From the cell containing the given text, extract its center point as (X, Y) coordinate. 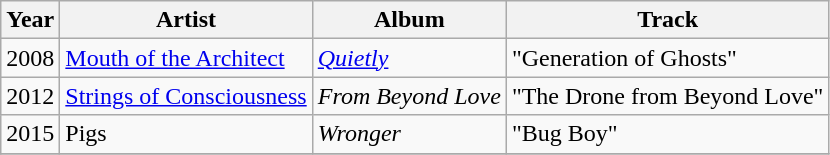
Track (668, 20)
2008 (30, 58)
"Bug Boy" (668, 134)
Strings of Consciousness (186, 96)
"Generation of Ghosts" (668, 58)
Quietly (409, 58)
Artist (186, 20)
Year (30, 20)
From Beyond Love (409, 96)
Mouth of the Architect (186, 58)
"The Drone from Beyond Love" (668, 96)
Album (409, 20)
Pigs (186, 134)
Wronger (409, 134)
2012 (30, 96)
2015 (30, 134)
